Identify which cell holds the provided text, then report its [X, Y] central coordinate. 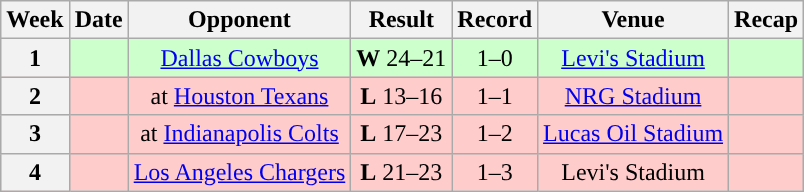
Date [98, 20]
Recap [766, 20]
4 [35, 172]
Los Angeles Chargers [240, 172]
2 [35, 96]
L 13–16 [402, 96]
1–0 [495, 58]
1–3 [495, 172]
Record [495, 20]
1–1 [495, 96]
W 24–21 [402, 58]
NRG Stadium [634, 96]
Lucas Oil Stadium [634, 134]
Result [402, 20]
Opponent [240, 20]
at Indianapolis Colts [240, 134]
at Houston Texans [240, 96]
3 [35, 134]
1–2 [495, 134]
1 [35, 58]
L 17–23 [402, 134]
Dallas Cowboys [240, 58]
Venue [634, 20]
Week [35, 20]
L 21–23 [402, 172]
